Determine the (x, y) coordinate at the center of the cell enclosing the given text.  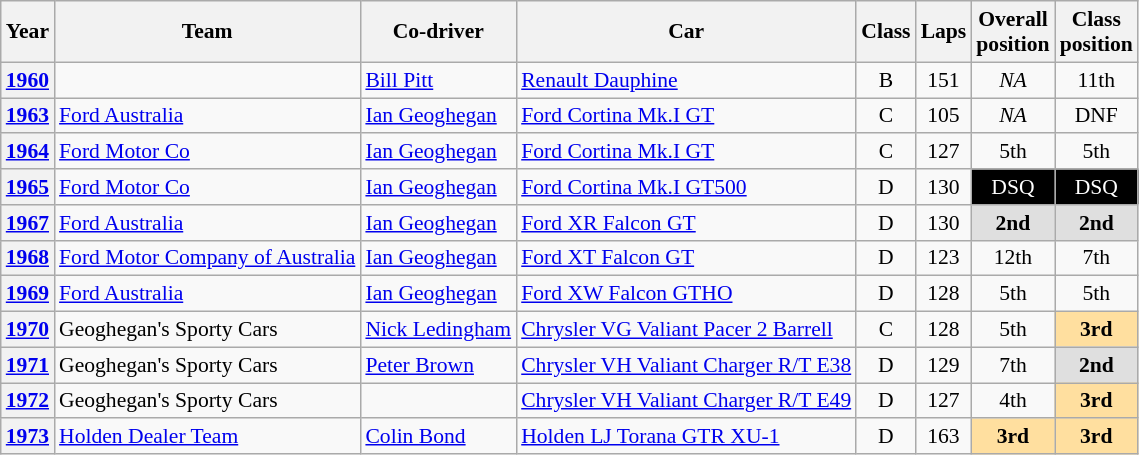
Car (686, 32)
Colin Bond (438, 437)
Renault Dauphine (686, 80)
1969 (28, 294)
DNF (1096, 116)
Chrysler VH Valiant Charger R/T E49 (686, 401)
B (886, 80)
1970 (28, 330)
Team (207, 32)
Class (886, 32)
Classposition (1096, 32)
123 (944, 258)
Ford XW Falcon GTHO (686, 294)
Ford XT Falcon GT (686, 258)
Peter Brown (438, 365)
Chrysler VH Valiant Charger R/T E38 (686, 365)
Laps (944, 32)
1964 (28, 152)
1968 (28, 258)
1973 (28, 437)
Ford XR Falcon GT (686, 223)
Co-driver (438, 32)
12th (1012, 258)
Nick Ledingham (438, 330)
Overallposition (1012, 32)
11th (1096, 80)
1965 (28, 187)
105 (944, 116)
Holden Dealer Team (207, 437)
Holden LJ Torana GTR XU-1 (686, 437)
Ford Motor Company of Australia (207, 258)
151 (944, 80)
1971 (28, 365)
Ford Cortina Mk.I GT500 (686, 187)
129 (944, 365)
Bill Pitt (438, 80)
Year (28, 32)
163 (944, 437)
1960 (28, 80)
Chrysler VG Valiant Pacer 2 Barrell (686, 330)
4th (1012, 401)
1963 (28, 116)
1972 (28, 401)
1967 (28, 223)
